Detect which cell encompasses the target text, then output its [X, Y] center coordinate. 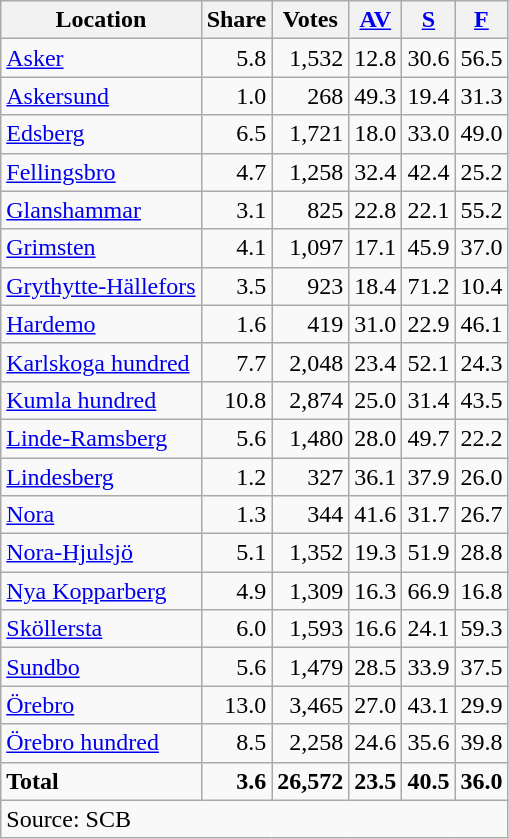
51.9 [428, 553]
56.5 [482, 58]
Sundbo [101, 667]
28.5 [376, 667]
23.5 [376, 781]
49.7 [428, 438]
1,352 [310, 553]
18.4 [376, 286]
32.4 [376, 172]
17.1 [376, 248]
1,097 [310, 248]
18.0 [376, 134]
Share [236, 20]
Glanshammar [101, 210]
1,480 [310, 438]
2,048 [310, 362]
923 [310, 286]
16.3 [376, 591]
1.0 [236, 96]
36.1 [376, 477]
Örebro [101, 705]
31.3 [482, 96]
22.8 [376, 210]
5.1 [236, 553]
59.3 [482, 629]
31.4 [428, 400]
7.7 [236, 362]
Karlskoga hundred [101, 362]
19.4 [428, 96]
12.8 [376, 58]
26.7 [482, 515]
45.9 [428, 248]
Edsberg [101, 134]
Nora-Hjulsjö [101, 553]
419 [310, 324]
2,258 [310, 743]
Fellingsbro [101, 172]
24.6 [376, 743]
13.0 [236, 705]
1,258 [310, 172]
Linde-Ramsberg [101, 438]
66.9 [428, 591]
Votes [310, 20]
41.6 [376, 515]
Location [101, 20]
37.9 [428, 477]
Kumla hundred [101, 400]
3,465 [310, 705]
25.2 [482, 172]
40.5 [428, 781]
27.0 [376, 705]
42.4 [428, 172]
Askersund [101, 96]
22.1 [428, 210]
26.0 [482, 477]
1.2 [236, 477]
Lindesberg [101, 477]
37.0 [482, 248]
Asker [101, 58]
Total [101, 781]
31.0 [376, 324]
5.8 [236, 58]
825 [310, 210]
344 [310, 515]
1.3 [236, 515]
16.6 [376, 629]
22.9 [428, 324]
49.0 [482, 134]
26,572 [310, 781]
24.1 [428, 629]
1,479 [310, 667]
1.6 [236, 324]
268 [310, 96]
36.0 [482, 781]
Örebro hundred [101, 743]
55.2 [482, 210]
16.8 [482, 591]
29.9 [482, 705]
30.6 [428, 58]
3.5 [236, 286]
46.1 [482, 324]
33.0 [428, 134]
43.5 [482, 400]
52.1 [428, 362]
1,721 [310, 134]
Grythytte-Hällefors [101, 286]
4.7 [236, 172]
4.1 [236, 248]
Source: SCB [254, 819]
8.5 [236, 743]
10.8 [236, 400]
22.2 [482, 438]
43.1 [428, 705]
39.8 [482, 743]
AV [376, 20]
23.4 [376, 362]
35.6 [428, 743]
3.6 [236, 781]
33.9 [428, 667]
Sköllersta [101, 629]
28.8 [482, 553]
327 [310, 477]
1,309 [310, 591]
6.0 [236, 629]
19.3 [376, 553]
6.5 [236, 134]
F [482, 20]
4.9 [236, 591]
24.3 [482, 362]
Nya Kopparberg [101, 591]
1,532 [310, 58]
28.0 [376, 438]
37.5 [482, 667]
25.0 [376, 400]
S [428, 20]
10.4 [482, 286]
31.7 [428, 515]
2,874 [310, 400]
1,593 [310, 629]
71.2 [428, 286]
Hardemo [101, 324]
Grimsten [101, 248]
Nora [101, 515]
49.3 [376, 96]
3.1 [236, 210]
